Find where the given text appears and provide that cell's center as (X, Y) coordinate. 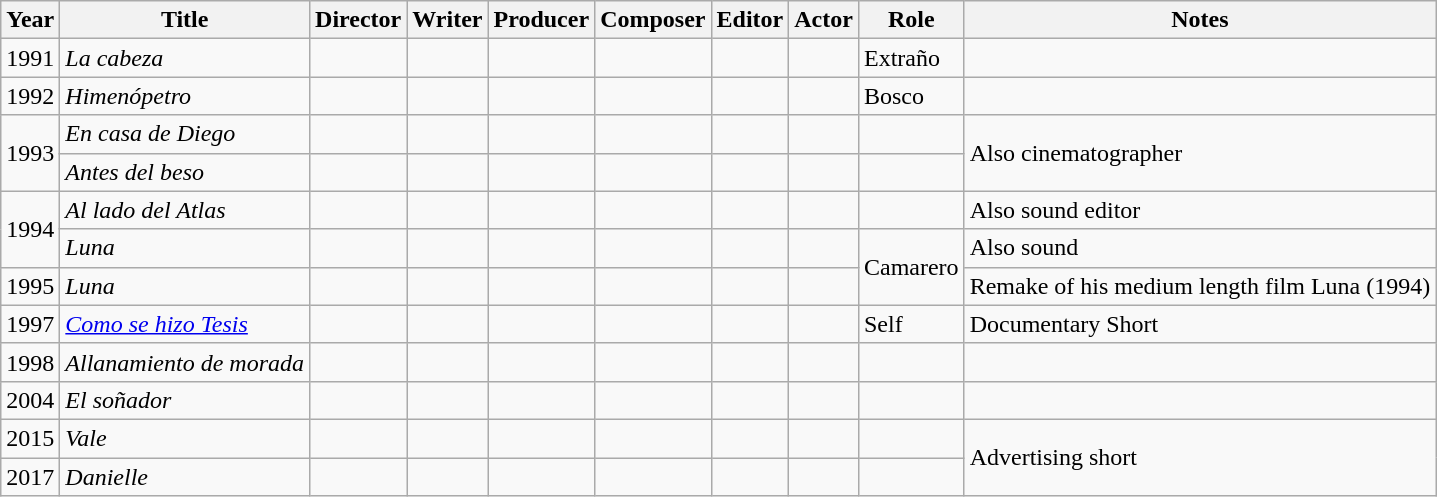
Vale (185, 438)
Actor (824, 20)
1991 (30, 58)
Advertising short (1200, 457)
2015 (30, 438)
Self (911, 324)
2017 (30, 477)
Bosco (911, 96)
Camarero (911, 267)
1997 (30, 324)
1995 (30, 286)
1994 (30, 229)
Also sound editor (1200, 210)
2004 (30, 400)
Writer (448, 20)
Producer (542, 20)
Extraño (911, 58)
Composer (653, 20)
Also sound (1200, 248)
Allanamiento de morada (185, 362)
Como se hizo Tesis (185, 324)
Editor (750, 20)
Himenópetro (185, 96)
Danielle (185, 477)
Title (185, 20)
Antes del beso (185, 172)
Documentary Short (1200, 324)
Director (358, 20)
Remake of his medium length film Luna (1994) (1200, 286)
En casa de Diego (185, 134)
Also cinematographer (1200, 153)
Notes (1200, 20)
La cabeza (185, 58)
El soñador (185, 400)
1998 (30, 362)
Role (911, 20)
Year (30, 20)
1992 (30, 96)
Al lado del Atlas (185, 210)
1993 (30, 153)
